Scan for the cell matching the given text and deliver its [x, y] coordinate at center. 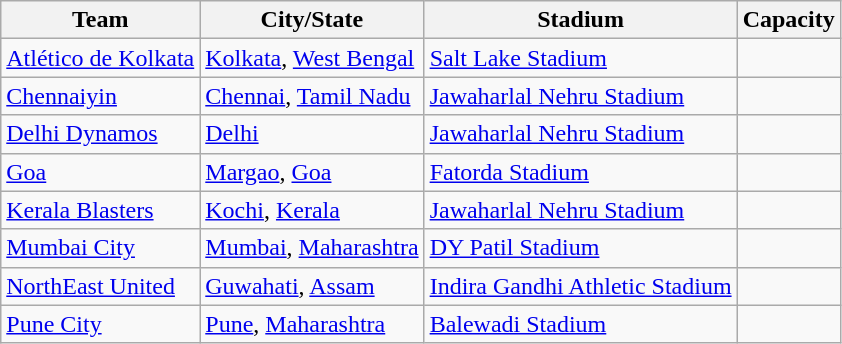
Chennai, Tamil Nadu [312, 96]
Chennaiyin [100, 96]
Mumbai City [100, 248]
DY Patil Stadium [580, 248]
Team [100, 20]
Salt Lake Stadium [580, 58]
Delhi [312, 134]
Fatorda Stadium [580, 172]
Margao, Goa [312, 172]
Stadium [580, 20]
Delhi Dynamos [100, 134]
Goa [100, 172]
Pune City [100, 324]
City/State [312, 20]
Pune, Maharashtra [312, 324]
Capacity [788, 20]
Guwahati, Assam [312, 286]
Kolkata, West Bengal [312, 58]
Kochi, Kerala [312, 210]
Balewadi Stadium [580, 324]
Indira Gandhi Athletic Stadium [580, 286]
Kerala Blasters [100, 210]
NorthEast United [100, 286]
Atlético de Kolkata [100, 58]
Mumbai, Maharashtra [312, 248]
